Identify which cell holds the provided text, then report its [X, Y] central coordinate. 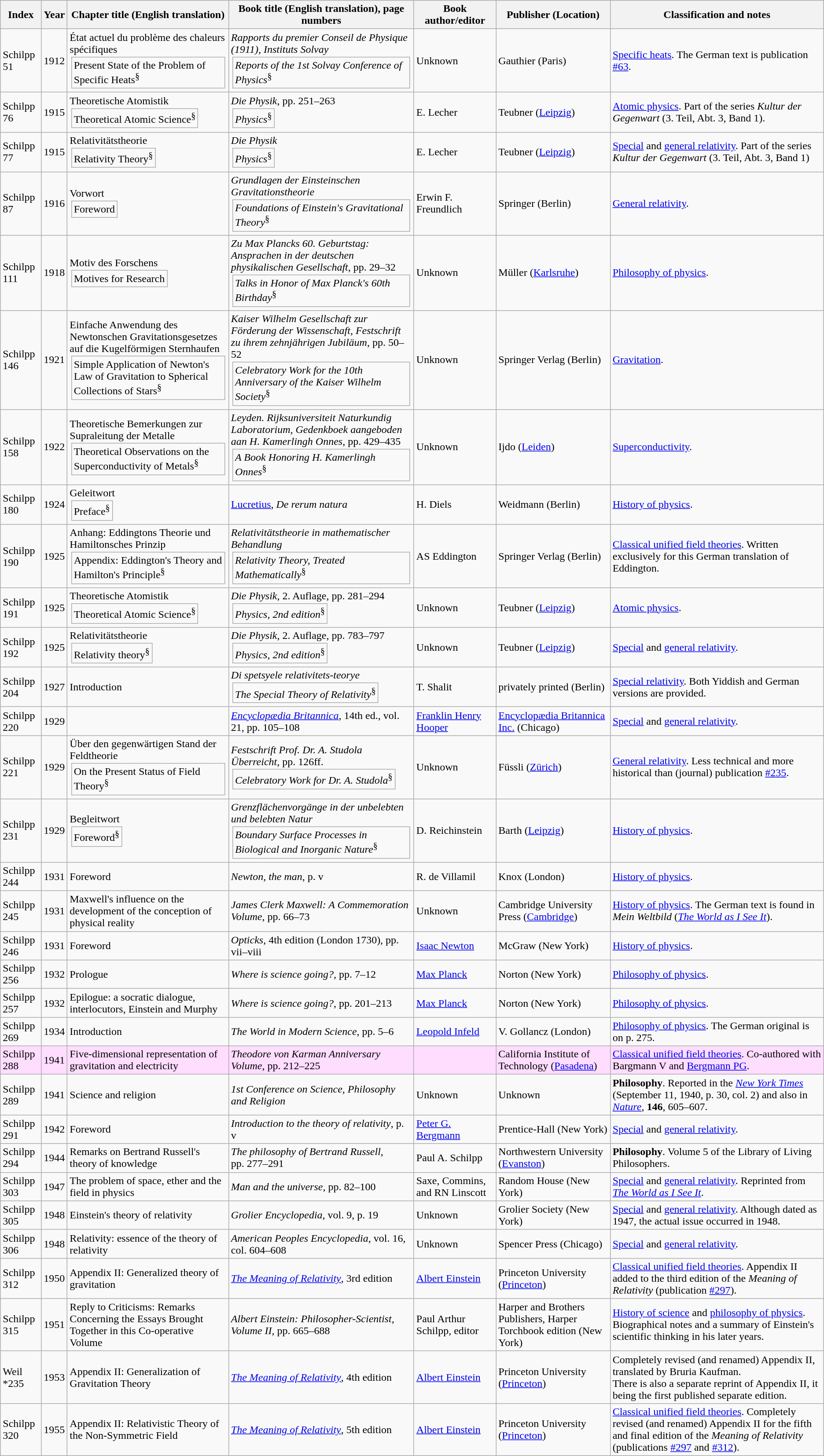
Springer (Berlin) [553, 203]
Schilpp 76 [21, 112]
Grolier Encyclopedia, vol. 9, p. 19 [321, 1215]
Barth (Leipzig) [553, 830]
Reply to Criticisms: Remarks Concerning the Essays Brought Together in this Co-operative Volume [148, 1324]
Epilogue: a socratic dialogue, interlocutors, Einstein and Murphy [148, 1003]
Schilpp 244 [21, 877]
The World in Modern Science, pp. 5–6 [321, 1031]
1916 [55, 203]
Philosophy. Reported in the New York Times (September 11, 1940, p. 30, col. 2) and also in Nature, 146, 605–607. [717, 1095]
Füssli (Zürich) [553, 767]
Encyclopædia Britannica, 14th ed., vol. 21, pp. 105–108 [321, 721]
Motiv des Forschens Motives for Research [148, 273]
Atomic physics. [717, 608]
Schilpp 246 [21, 946]
The Special Theory of Relativity§ [305, 693]
Schilpp 221 [21, 767]
Weil *235 [21, 1377]
Philosophy. Volume 5 of the Library of Living Philosophers. [717, 1158]
Schilpp 220 [21, 721]
Gauthier (Paris) [553, 61]
Book title (English translation), page numbers [321, 15]
Grundlagen der Einsteinschen Gravitationstheorie Foundations of Einstein's Gravitational Theory§ [321, 203]
Classical unified field theories. Written exclusively for this German translation of Eddington. [717, 556]
Schilpp 192 [21, 647]
Year [55, 15]
Spencer Press (Chicago) [553, 1243]
Simple Application of Newton's Law of Gravitation to Spherical Collections of Stars§ [148, 378]
Schilpp 77 [21, 152]
Schilpp 190 [21, 556]
Rapports du premier Conseil de Physique (1911), Instituts Solvay Reports of the 1st Solvay Conference of Physics§ [321, 61]
Atomic physics. Part of the series Kultur der Gegenwart (3. Teil, Abt. 3, Band 1). [717, 112]
1951 [55, 1324]
Schilpp 180 [21, 505]
Celebratory Work for the 10th Anniversary of the Kaiser Wilhelm Society§ [321, 384]
Remarks on Bertrand Russell's theory of knowledge [148, 1158]
Classical unified field theories. Appendix II added to the third edition of the Meaning of Relativity (publication #297). [717, 1278]
Reports of the 1st Solvay Conference of Physics§ [321, 72]
Celebratory Work for Dr. A. Studola§ [314, 779]
Paul A. Schilpp [455, 1158]
Appendix II: Generalization of Gravitation Theory [148, 1377]
Man and the universe, pp. 82–100 [321, 1186]
Müller (Karlsruhe) [553, 273]
Encyclopædia Britannica Inc. (Chicago) [553, 721]
Science and religion [148, 1095]
Zu Max Plancks 60. Geburtstag: Ansprachen in der deutschen physikalischen Gesellschaft, pp. 29–32 Talks in Honor of Max Planck's 60th Birthday§ [321, 273]
Classification and notes [717, 15]
Schilpp 320 [21, 1430]
Newton, the man, p. v [321, 877]
Introduction to the theory of relativity, p. v [321, 1129]
Die Physik, 2. Auflage, pp. 281–294 Physics, 2nd edition§ [321, 608]
1st Conference on Science, Philosophy and Religion [321, 1095]
Grolier Society (New York) [553, 1215]
Die Physik Physics§ [321, 152]
Where is science going?, pp. 201–213 [321, 1003]
Die Physik, 2. Auflage, pp. 783–797 Physics, 2nd edition§ [321, 647]
Publisher (Location) [553, 15]
1942 [55, 1129]
Schilpp 289 [21, 1095]
Relativity Theory, Treated Mathematically§ [321, 568]
T. Shalit [455, 687]
Leyden. Rijksuniversiteit Naturkundig Laboratorium, Gedenkboek aangeboden aan H. Kamerlingh Onnes, pp. 429–435 A Book Honoring H. Kamerlingh Onnes§ [321, 447]
Boundary Surface Processes in Biological and Inorganic Nature§ [321, 842]
Gravitation. [717, 360]
1947 [55, 1186]
Geleitwort Preface§ [148, 505]
Schilpp 111 [21, 273]
H. Diels [455, 505]
Special and general relativity. Although dated as 1947, the actual issue occurred in 1948. [717, 1215]
Chapter title (English translation) [148, 15]
The philosophy of Bertrand Russell, pp. 277–291 [321, 1158]
Ijdo (Leiden) [553, 447]
Schilpp 303 [21, 1186]
D. Reichinstein [455, 830]
Opticks, 4th edition (London 1730), pp. vii–viii [321, 946]
Appendix II: Relativistic Theory of the Non-Symmetric Field [148, 1430]
privately printed (Berlin) [553, 687]
The Meaning of Relativity, 3rd edition [321, 1278]
Schilpp 305 [21, 1215]
The Meaning of Relativity, 4th edition [321, 1377]
Peter G. Bergmann [455, 1129]
Isaac Newton [455, 946]
Relativity: essence of the theory of relativity [148, 1243]
Schilpp 269 [21, 1031]
Schilpp 294 [21, 1158]
Schilpp 245 [21, 911]
Specific heats. The German text is publication #63. [717, 61]
McGraw (New York) [553, 946]
État actuel du problème des chaleurs spécifiques Present State of the Problem of Specific Heats§ [148, 61]
1934 [55, 1031]
1944 [55, 1158]
Prentice-Hall (New York) [553, 1129]
Appendix II: Generalized theory of gravitation [148, 1278]
R. de Villamil [455, 877]
Appendix: Eddington's Theory and Hamilton's Principle§ [148, 568]
Philosophy of physics. The German original is on p. 275. [717, 1031]
The problem of space, ether and the field in physics [148, 1186]
Die Physik, pp. 251–263 Physics§ [321, 112]
Cambridge University Press (Cambridge) [553, 911]
Theoretical Observations on the Superconductivity of Metals§ [148, 459]
Book author/editor [455, 15]
Special relativity. Both Yiddish and German versions are provided. [717, 687]
Albert Einstein: Philosopher-Scientist, Volume II, pp. 665–688 [321, 1324]
1924 [55, 505]
A Book Honoring H. Kamerlingh Onnes§ [321, 465]
Schilpp 256 [21, 974]
Weidmann (Berlin) [553, 505]
Prologue [148, 974]
Random House (New York) [553, 1186]
Über den gegenwärtigen Stand der Feldtheorie On the Present Status of Field Theory§ [148, 767]
Relativity Theory§ [113, 158]
Theoretische Bemerkungen zur Supraleitung der Metalle Theoretical Observations on the Superconductivity of Metals§ [148, 447]
Present State of the Problem of Specific Heats§ [148, 72]
Schilpp 191 [21, 608]
Relativitätstheorie Relativity theory§ [148, 647]
Erwin F. Freundlich [455, 203]
Classical unified field theories. Co-authored with Bargmann V and Bergmann PG. [717, 1060]
Leopold Infeld [455, 1031]
V. Gollancz (London) [553, 1031]
Motives for Research [119, 279]
1918 [55, 273]
1950 [55, 1278]
Saxe, Commins, and RN Linscott [455, 1186]
Schilpp 291 [21, 1129]
1912 [55, 61]
Vorwort Foreword [148, 203]
Schilpp 146 [21, 360]
American Peoples Encyclopedia, vol. 16, col. 604–608 [321, 1243]
Knox (London) [553, 877]
1927 [55, 687]
Anhang: Eddingtons Theorie und Hamiltonsches Prinzip Appendix: Eddington's Theory and Hamilton's Principle§ [148, 556]
Superconductivity. [717, 447]
1922 [55, 447]
Paul Arthur Schilpp, editor [455, 1324]
Lucretius, De rerum natura [321, 505]
Maxwell's influence on the development of the conception of physical reality [148, 911]
The Meaning of Relativity, 5th edition [321, 1430]
Grenzflächenvorgänge in der unbelebten und belebten Natur Boundary Surface Processes in Biological and Inorganic Nature§ [321, 830]
Schilpp 87 [21, 203]
Einstein's theory of relativity [148, 1215]
Theodore von Karman Anniversary Volume, pp. 212–225 [321, 1060]
Relativitätstheorie in mathematischer Behandlung Relativity Theory, Treated Mathematically§ [321, 556]
Index [21, 15]
Schilpp 51 [21, 61]
Schilpp 204 [21, 687]
AS Eddington [455, 556]
Harper and Brothers Publishers, Harper Torchbook edition (New York) [553, 1324]
Schilpp 158 [21, 447]
Schilpp 257 [21, 1003]
Franklin Henry Hooper [455, 721]
Where is science going?, pp. 7–12 [321, 974]
Schilpp 315 [21, 1324]
Five-dimensional representation of gravitation and electricity [148, 1060]
Di spetsyele relativitets-teorye The Special Theory of Relativity§ [321, 687]
Talks in Honor of Max Planck's 60th Birthday§ [321, 290]
General relativity. [717, 203]
1921 [55, 360]
On the Present Status of Field Theory§ [148, 779]
Relativitätstheorie Relativity Theory§ [148, 152]
Special and general relativity. Reprinted from The World as I See It. [717, 1186]
Northwestern University (Evanston) [553, 1158]
Schilpp 231 [21, 830]
Schilpp 288 [21, 1060]
1955 [55, 1430]
Relativity theory§ [112, 653]
1953 [55, 1377]
Foreword§ [96, 836]
Special and general relativity. Part of the series Kultur der Gegenwart (3. Teil, Abt. 3, Band 1) [717, 152]
General relativity. Less technical and more historical than (journal) publication #235. [717, 767]
Foundations of Einstein's Gravitational Theory§ [321, 216]
History of science and philosophy of physics. Biographical notes and a summary of Einstein's scientific thinking in his later years. [717, 1324]
Begleitwort Foreword§ [148, 830]
Preface§ [92, 510]
History of physics. The German text is found in Mein Weltbild (The World as I See It). [717, 911]
Festschrift Prof. Dr. A. Studola Überreicht, pp. 126ff. Celebratory Work for Dr. A. Studola§ [321, 767]
Schilpp 306 [21, 1243]
Schilpp 312 [21, 1278]
California Institute of Technology (Pasadena) [553, 1060]
James Clerk Maxwell: A Commemoration Volume, pp. 66–73 [321, 911]
